Provide the [x, y] coordinate of the cell's center where the given text is located.  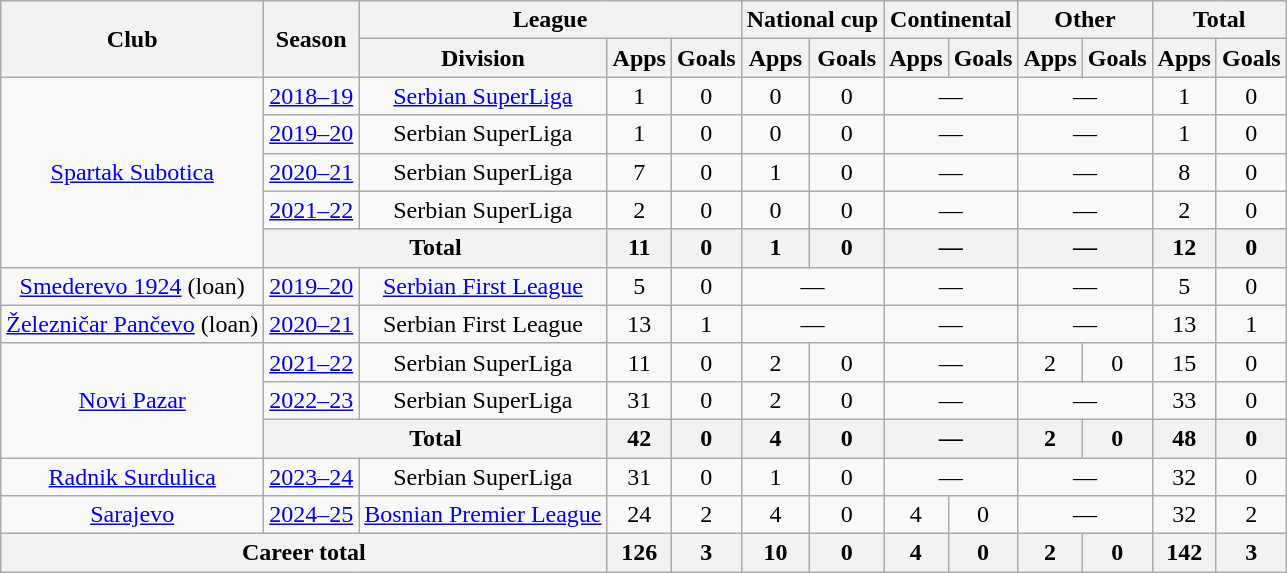
Radnik Surdulica [132, 477]
24 [639, 515]
Sarajevo [132, 515]
Club [132, 39]
National cup [812, 20]
2023–24 [312, 477]
15 [1184, 362]
2022–23 [312, 400]
8 [1184, 172]
42 [639, 438]
Continental [951, 20]
Season [312, 39]
Other [1085, 20]
2018–19 [312, 96]
48 [1184, 438]
2024–25 [312, 515]
Bosnian Premier League [483, 515]
126 [639, 553]
Novi Pazar [132, 400]
Smederevo 1924 (loan) [132, 286]
League [550, 20]
142 [1184, 553]
10 [775, 553]
7 [639, 172]
33 [1184, 400]
12 [1184, 248]
Železničar Pančevo (loan) [132, 324]
Spartak Subotica [132, 172]
Career total [304, 553]
Division [483, 58]
